Detect which cell encompasses the target text, then output its (X, Y) center coordinate. 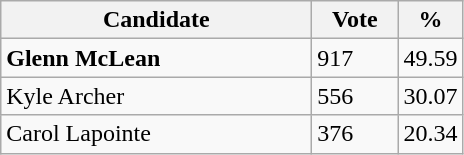
556 (355, 96)
Glenn McLean (156, 58)
20.34 (430, 134)
% (430, 20)
49.59 (430, 58)
Carol Lapointe (156, 134)
376 (355, 134)
Kyle Archer (156, 96)
917 (355, 58)
30.07 (430, 96)
Candidate (156, 20)
Vote (355, 20)
